Search for the cell housing the specified text and yield its [X, Y] center coordinate. 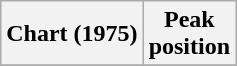
Chart (1975) [72, 34]
Peakposition [189, 34]
